Search for the cell housing the specified text and yield its [x, y] center coordinate. 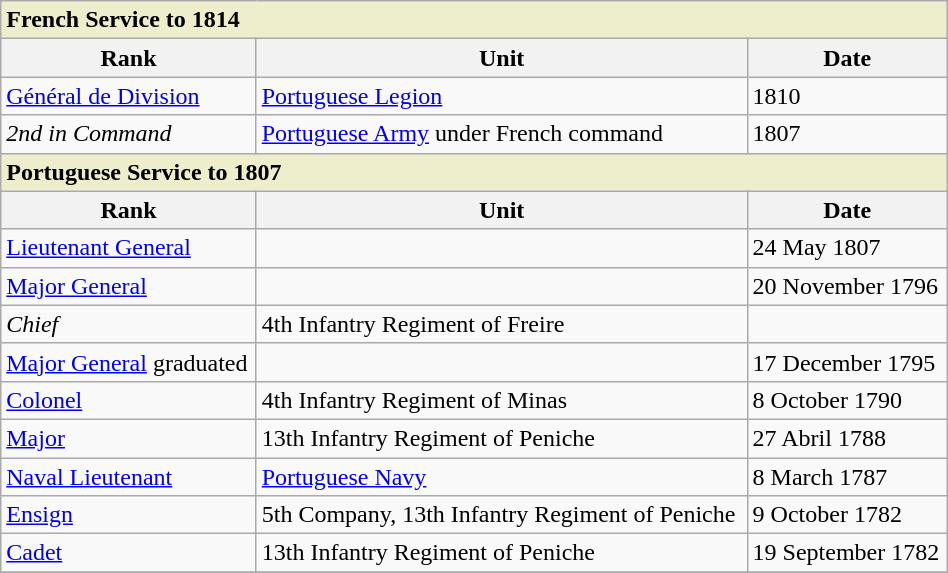
Major [128, 438]
Colonel [128, 400]
Major General [128, 286]
Naval Lieutenant [128, 477]
1807 [847, 134]
Portuguese Navy [502, 477]
French Service to 1814 [474, 20]
19 September 1782 [847, 553]
20 November 1796 [847, 286]
27 Abril 1788 [847, 438]
8 March 1787 [847, 477]
8 October 1790 [847, 400]
Portuguese Army under French command [502, 134]
Lieutenant General [128, 248]
9 October 1782 [847, 515]
Chief [128, 324]
4th Infantry Regiment of Minas [502, 400]
Portuguese Legion [502, 96]
1810 [847, 96]
2nd in Command [128, 134]
5th Company, 13th Infantry Regiment of Peniche [502, 515]
Major General graduated [128, 362]
Ensign [128, 515]
Cadet [128, 553]
4th Infantry Regiment of Freire [502, 324]
24 May 1807 [847, 248]
17 December 1795 [847, 362]
Portuguese Service to 1807 [474, 172]
Général de Division [128, 96]
